Extract the (x, y) coordinate from the center of the cell holding the provided text.  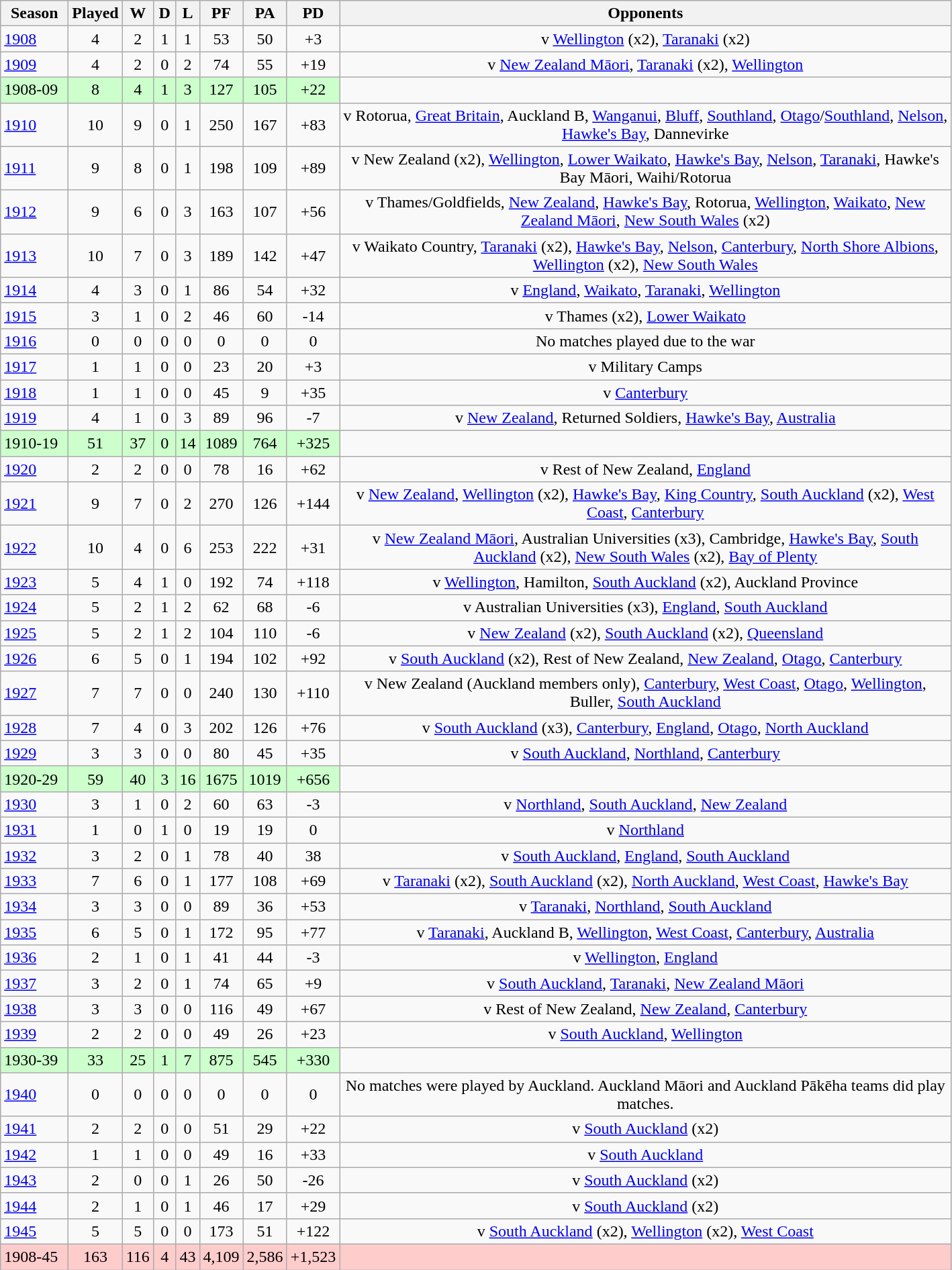
1935 (35, 932)
59 (95, 779)
+656 (313, 779)
1916 (35, 341)
v New Zealand, Wellington (x2), Hawke's Bay, King Country, South Auckland (x2), West Coast, Canterbury (646, 503)
1944 (35, 1206)
+9 (313, 983)
172 (222, 932)
v Rest of New Zealand, New Zealand, Canterbury (646, 1009)
v Taranaki (x2), South Auckland (x2), North Auckland, West Coast, Hawke's Bay (646, 881)
v Waikato Country, Taranaki (x2), Hawke's Bay, Nelson, Canterbury, North Shore Albions, Wellington (x2), New South Wales (646, 255)
105 (265, 90)
+76 (313, 728)
1920-29 (35, 779)
v New Zealand (x2), Wellington, Lower Waikato, Hawke's Bay, Nelson, Taranaki, Hawke's Bay Māori, Waihi/Rotorua (646, 168)
1941 (35, 1129)
1931 (35, 830)
Played (95, 13)
v Rest of New Zealand, England (646, 469)
1909 (35, 64)
1921 (35, 503)
1911 (35, 168)
80 (222, 753)
222 (265, 548)
1918 (35, 393)
v South Auckland (646, 1155)
96 (265, 418)
PF (222, 13)
1920 (35, 469)
167 (265, 125)
875 (222, 1060)
v New Zealand, Returned Soldiers, Hawke's Bay, Australia (646, 418)
W (138, 13)
+69 (313, 881)
1910-19 (35, 444)
240 (222, 693)
v South Auckland (x2), Wellington (x2), West Coast (646, 1231)
v Wellington, England (646, 958)
130 (265, 693)
PA (265, 13)
104 (222, 633)
v New Zealand (x2), South Auckland (x2), Queensland (646, 633)
1912 (35, 212)
v South Auckland, Northland, Canterbury (646, 753)
1928 (35, 728)
Season (35, 13)
4,109 (222, 1257)
36 (265, 907)
v South Auckland, England, South Auckland (646, 856)
v New Zealand (Auckland members only), Canterbury, West Coast, Otago, Wellington, Buller, South Auckland (646, 693)
No matches played due to the war (646, 341)
L (188, 13)
109 (265, 168)
v South Auckland (x2), Rest of New Zealand, New Zealand, Otago, Canterbury (646, 658)
1917 (35, 367)
142 (265, 255)
v Taranaki, Auckland B, Wellington, West Coast, Canterbury, Australia (646, 932)
+67 (313, 1009)
127 (222, 90)
108 (265, 881)
v England, Waikato, Taranaki, Wellington (646, 290)
37 (138, 444)
17 (265, 1206)
+144 (313, 503)
1926 (35, 658)
v Thames/Goldfields, New Zealand, Hawke's Bay, Rotorua, Wellington, Waikato, New Zealand Māori, New South Wales (x2) (646, 212)
+56 (313, 212)
-7 (313, 418)
+118 (313, 582)
1908 (35, 39)
+32 (313, 290)
20 (265, 367)
62 (222, 607)
1939 (35, 1034)
1929 (35, 753)
v Australian Universities (x3), England, South Auckland (646, 607)
+33 (313, 1155)
1922 (35, 548)
1925 (35, 633)
-26 (313, 1180)
-14 (313, 315)
+31 (313, 548)
v Northland (646, 830)
v Wellington (x2), Taranaki (x2) (646, 39)
43 (188, 1257)
173 (222, 1231)
44 (265, 958)
95 (265, 932)
+23 (313, 1034)
+92 (313, 658)
1914 (35, 290)
v Military Camps (646, 367)
270 (222, 503)
1913 (35, 255)
86 (222, 290)
63 (265, 804)
v New Zealand Māori, Taranaki (x2), Wellington (646, 64)
v New Zealand Māori, Australian Universities (x3), Cambridge, Hawke's Bay, South Auckland (x2), New South Wales (x2), Bay of Plenty (646, 548)
1936 (35, 958)
+1,523 (313, 1257)
2,586 (265, 1257)
1919 (35, 418)
189 (222, 255)
202 (222, 728)
29 (265, 1129)
1910 (35, 125)
1940 (35, 1094)
v Taranaki, Northland, South Auckland (646, 907)
+19 (313, 64)
1019 (265, 779)
53 (222, 39)
+83 (313, 125)
194 (222, 658)
54 (265, 290)
v Thames (x2), Lower Waikato (646, 315)
33 (95, 1060)
+62 (313, 469)
23 (222, 367)
PD (313, 13)
v South Auckland, Wellington (646, 1034)
107 (265, 212)
41 (222, 958)
1915 (35, 315)
1945 (35, 1231)
1930-39 (35, 1060)
65 (265, 983)
+89 (313, 168)
25 (138, 1060)
+330 (313, 1060)
1933 (35, 881)
+77 (313, 932)
38 (313, 856)
v Northland, South Auckland, New Zealand (646, 804)
1927 (35, 693)
1089 (222, 444)
Opponents (646, 13)
177 (222, 881)
14 (188, 444)
1942 (35, 1155)
+53 (313, 907)
1675 (222, 779)
68 (265, 607)
+325 (313, 444)
1937 (35, 983)
v South Auckland (x3), Canterbury, England, Otago, North Auckland (646, 728)
253 (222, 548)
198 (222, 168)
v Wellington, Hamilton, South Auckland (x2), Auckland Province (646, 582)
250 (222, 125)
1923 (35, 582)
545 (265, 1060)
+47 (313, 255)
1932 (35, 856)
102 (265, 658)
764 (265, 444)
1930 (35, 804)
v Rotorua, Great Britain, Auckland B, Wanganui, Bluff, Southland, Otago/Southland, Nelson, Hawke's Bay, Dannevirke (646, 125)
1908-45 (35, 1257)
110 (265, 633)
v Canterbury (646, 393)
+110 (313, 693)
1943 (35, 1180)
1908-09 (35, 90)
+29 (313, 1206)
1938 (35, 1009)
No matches were played by Auckland. Auckland Māori and Auckland Pākēha teams did play matches. (646, 1094)
+122 (313, 1231)
v South Auckland, Taranaki, New Zealand Māori (646, 983)
192 (222, 582)
D (164, 13)
55 (265, 64)
1924 (35, 607)
1934 (35, 907)
